Search for the cell housing the specified text and yield its [X, Y] center coordinate. 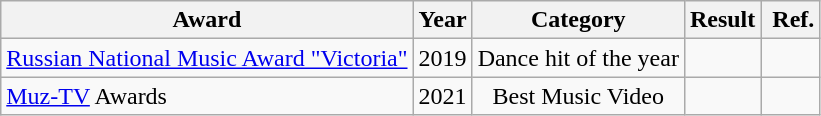
2019 [442, 58]
Dance hit of the year [578, 58]
Award [207, 20]
Ref. [790, 20]
Best Music Video [578, 96]
Muz-TV Awards [207, 96]
Result [722, 20]
2021 [442, 96]
Category [578, 20]
Russian National Music Award "Victoria" [207, 58]
Year [442, 20]
